Search for the cell housing the specified text and yield its [X, Y] center coordinate. 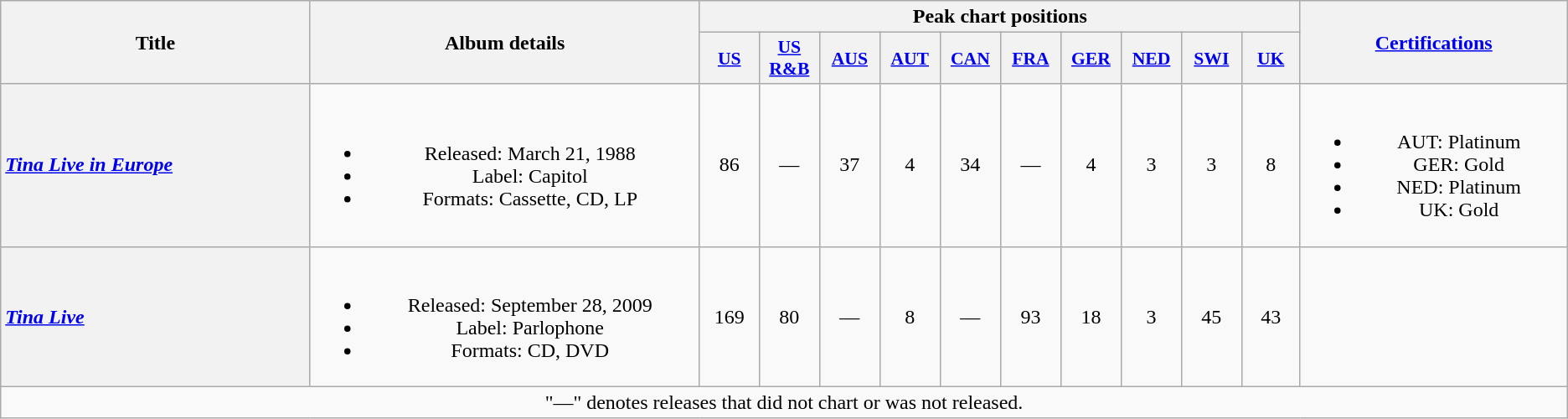
GER [1091, 59]
Tina Live in Europe [156, 165]
34 [970, 165]
Tina Live [156, 317]
18 [1091, 317]
AUT: PlatinumGER: GoldNED: PlatinumUK: Gold [1434, 165]
45 [1212, 317]
Peak chart positions [1000, 17]
US [729, 59]
86 [729, 165]
UK [1271, 59]
Released: March 21, 1988Label: CapitolFormats: Cassette, CD, LP [504, 165]
Released: September 28, 2009Label: ParlophoneFormats: CD, DVD [504, 317]
80 [789, 317]
93 [1030, 317]
CAN [970, 59]
"—" denotes releases that did not chart or was not released. [784, 402]
AUT [910, 59]
169 [729, 317]
NED [1152, 59]
Album details [504, 42]
43 [1271, 317]
FRA [1030, 59]
US R&B [789, 59]
Title [156, 42]
SWI [1212, 59]
37 [850, 165]
Certifications [1434, 42]
AUS [850, 59]
